Determine the (X, Y) coordinate at the center of the cell enclosing the given text.  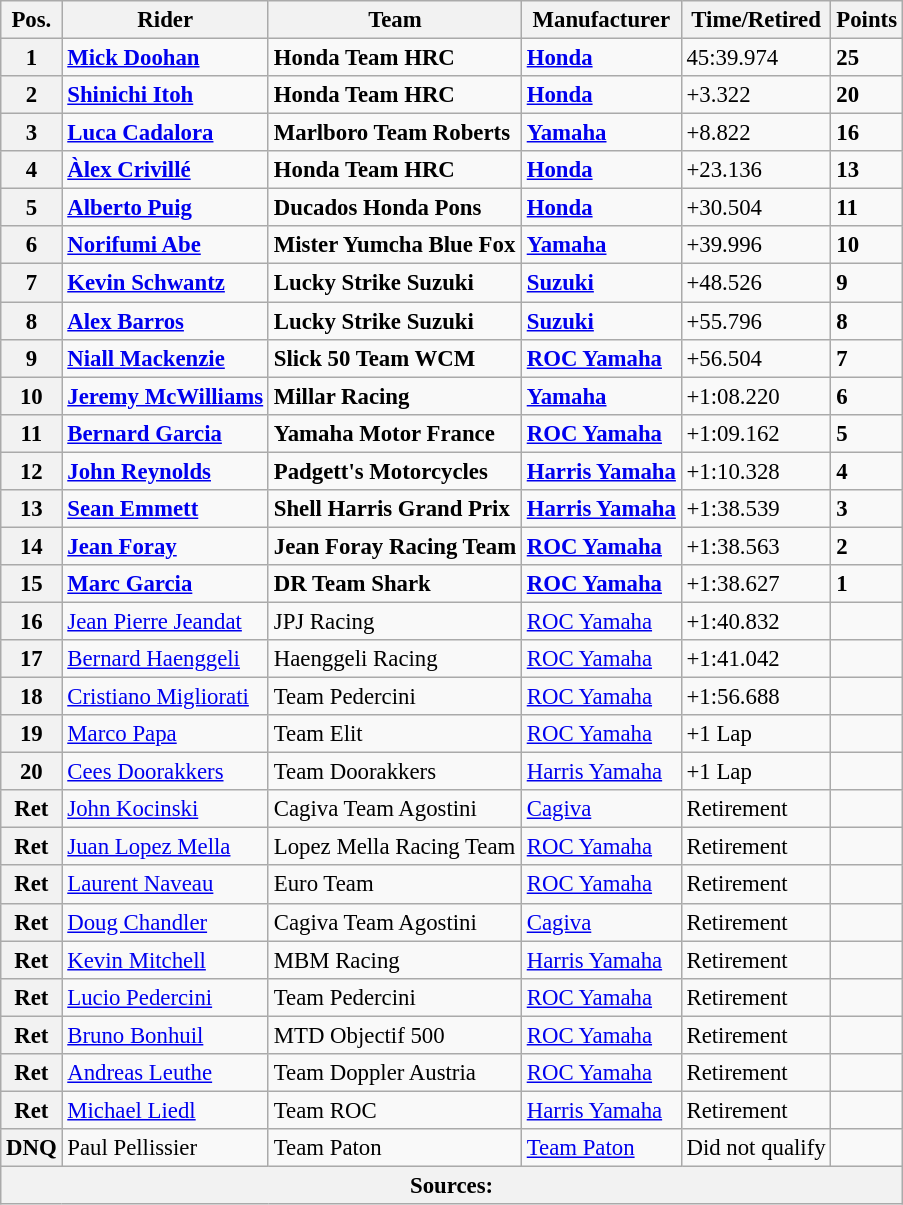
14 (32, 546)
Bernard Haenggeli (166, 659)
+23.136 (756, 170)
Shinichi Itoh (166, 95)
Did not qualify (756, 1148)
Jean Foray Racing Team (394, 546)
Àlex Crivillé (166, 170)
+1:41.042 (756, 659)
Laurent Naveau (166, 885)
+1:09.162 (756, 433)
Alberto Puig (166, 208)
Manufacturer (601, 20)
+1:38.627 (756, 584)
MTD Objectif 500 (394, 1035)
Paul Pellissier (166, 1148)
Juan Lopez Mella (166, 847)
Lucio Pedercini (166, 997)
Luca Cadalora (166, 133)
Team (394, 20)
+1:08.220 (756, 396)
+1:10.328 (756, 471)
Slick 50 Team WCM (394, 358)
Ducados Honda Pons (394, 208)
Cristiano Migliorati (166, 697)
Alex Barros (166, 321)
Points (866, 20)
Team ROC (394, 1110)
Andreas Leuthe (166, 1073)
+48.526 (756, 283)
Norifumi Abe (166, 245)
Marco Papa (166, 734)
+1:38.563 (756, 546)
+1:56.688 (756, 697)
19 (32, 734)
Team Doorakkers (394, 772)
Kevin Mitchell (166, 960)
Bruno Bonhuil (166, 1035)
45:39.974 (756, 58)
Jean Foray (166, 546)
Cees Doorakkers (166, 772)
Shell Harris Grand Prix (394, 509)
Rider (166, 20)
+39.996 (756, 245)
Yamaha Motor France (394, 433)
Mister Yumcha Blue Fox (394, 245)
+55.796 (756, 321)
Team Doppler Austria (394, 1073)
+3.322 (756, 95)
Bernard Garcia (166, 433)
+56.504 (756, 358)
Sources: (452, 1185)
Euro Team (394, 885)
Niall Mackenzie (166, 358)
Team Elit (394, 734)
+1:38.539 (756, 509)
John Kocinski (166, 809)
Haenggeli Racing (394, 659)
Lopez Mella Racing Team (394, 847)
15 (32, 584)
Jean Pierre Jeandat (166, 621)
25 (866, 58)
Marlboro Team Roberts (394, 133)
MBM Racing (394, 960)
Millar Racing (394, 396)
John Reynolds (166, 471)
+8.822 (756, 133)
Padgett's Motorcycles (394, 471)
Michael Liedl (166, 1110)
Kevin Schwantz (166, 283)
Sean Emmett (166, 509)
12 (32, 471)
JPJ Racing (394, 621)
Time/Retired (756, 20)
Jeremy McWilliams (166, 396)
Marc Garcia (166, 584)
+30.504 (756, 208)
18 (32, 697)
Mick Doohan (166, 58)
DR Team Shark (394, 584)
Pos. (32, 20)
DNQ (32, 1148)
Doug Chandler (166, 922)
+1:40.832 (756, 621)
17 (32, 659)
